Pinpoint the cell where the given text exists, returning its [X, Y] midpoint coordinate. 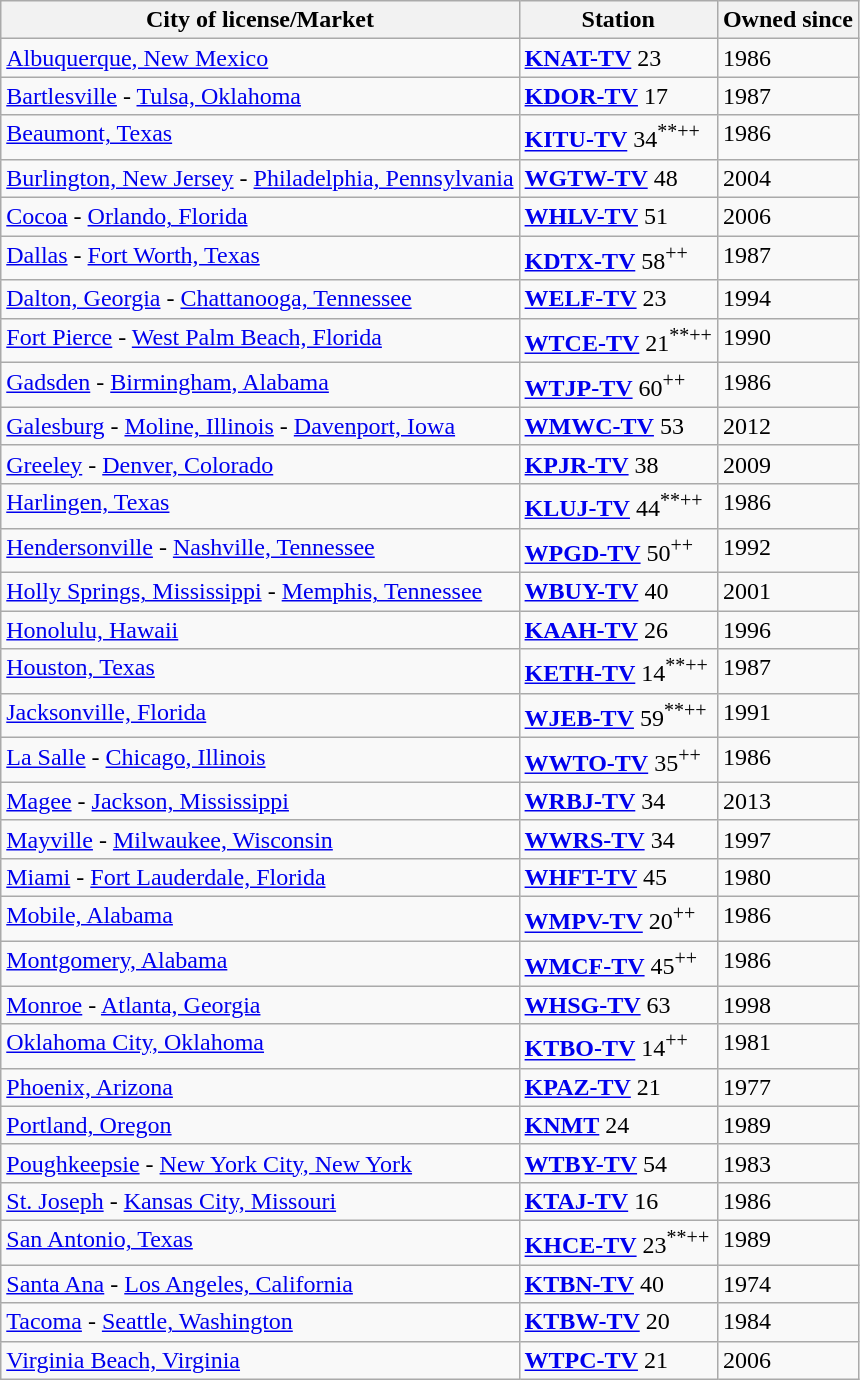
1990 [788, 340]
Mayville - Milwaukee, Wisconsin [260, 839]
Albuquerque, New Mexico [260, 58]
KTBW-TV 20 [618, 1322]
KDTX-TV 58++ [618, 258]
KLUJ-TV 44**++ [618, 506]
Miami - Fort Lauderdale, Florida [260, 877]
Galesburg - Moline, Illinois - Davenport, Iowa [260, 426]
WTBY-TV 54 [618, 1163]
KNMT 24 [618, 1125]
Montgomery, Alabama [260, 964]
Burlington, New Jersey - Philadelphia, Pennsylvania [260, 178]
KTBN-TV 40 [618, 1284]
KITU-TV 34**++ [618, 138]
Beaumont, Texas [260, 138]
La Salle - Chicago, Illinois [260, 760]
KTAJ-TV 16 [618, 1201]
Tacoma - Seattle, Washington [260, 1322]
WBUY-TV 40 [618, 592]
KETH-TV 14**++ [618, 672]
Mobile, Alabama [260, 920]
KPAZ-TV 21 [618, 1087]
Harlingen, Texas [260, 506]
Monroe - Atlanta, Georgia [260, 1005]
2009 [788, 464]
KPJR-TV 38 [618, 464]
Holly Springs, Mississippi - Memphis, Tennessee [260, 592]
KHCE-TV 23**++ [618, 1244]
1991 [788, 716]
1998 [788, 1005]
Cocoa - Orlando, Florida [260, 217]
Magee - Jackson, Mississippi [260, 801]
1997 [788, 839]
KTBO-TV 14++ [618, 1046]
WTJP-TV 60++ [618, 386]
Houston, Texas [260, 672]
WPGD-TV 50++ [618, 550]
Station [618, 20]
WGTW-TV 48 [618, 178]
WJEB-TV 59**++ [618, 716]
Hendersonville - Nashville, Tennessee [260, 550]
Poughkeepsie - New York City, New York [260, 1163]
1981 [788, 1046]
St. Joseph - Kansas City, Missouri [260, 1201]
Portland, Oregon [260, 1125]
Gadsden - Birmingham, Alabama [260, 386]
1994 [788, 299]
1992 [788, 550]
KDOR-TV 17 [618, 96]
1984 [788, 1322]
2004 [788, 178]
San Antonio, Texas [260, 1244]
WWRS-TV 34 [618, 839]
1977 [788, 1087]
1983 [788, 1163]
WTCE-TV 21**++ [618, 340]
WTPC-TV 21 [618, 1360]
Honolulu, Hawaii [260, 630]
WMPV-TV 20++ [618, 920]
Phoenix, Arizona [260, 1087]
Bartlesville - Tulsa, Oklahoma [260, 96]
WWTO-TV 35++ [618, 760]
Dalton, Georgia - Chattanooga, Tennessee [260, 299]
KNAT-TV 23 [618, 58]
Dallas - Fort Worth, Texas [260, 258]
WRBJ-TV 34 [618, 801]
1974 [788, 1284]
WHFT-TV 45 [618, 877]
WHLV-TV 51 [618, 217]
Virginia Beach, Virginia [260, 1360]
Jacksonville, Florida [260, 716]
WMCF-TV 45++ [618, 964]
Fort Pierce - West Palm Beach, Florida [260, 340]
2012 [788, 426]
1996 [788, 630]
City of license/Market [260, 20]
Oklahoma City, Oklahoma [260, 1046]
WMWC-TV 53 [618, 426]
WHSG-TV 63 [618, 1005]
Greeley - Denver, Colorado [260, 464]
2001 [788, 592]
WELF-TV 23 [618, 299]
Owned since [788, 20]
Santa Ana - Los Angeles, California [260, 1284]
1980 [788, 877]
2013 [788, 801]
KAAH-TV 26 [618, 630]
